Detect which cell encompasses the target text, then output its (x, y) center coordinate. 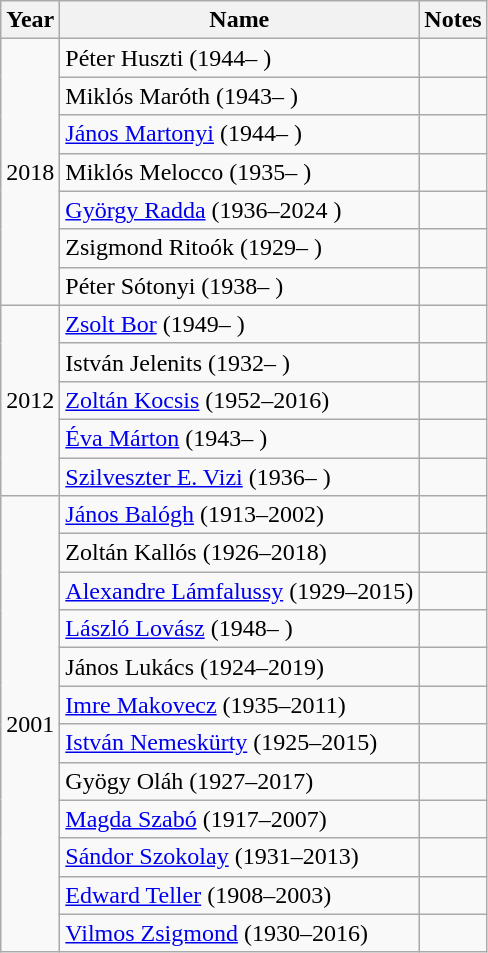
2001 (30, 724)
Vilmos Zsigmond (1930–2016) (240, 933)
Zsigmond Ritoók (1929– ) (240, 248)
János Martonyi (1944– ) (240, 134)
Miklós Maróth (1943– ) (240, 96)
Gyögy Oláh (1927–2017) (240, 781)
Éva Márton (1943– ) (240, 438)
Alexandre Lámfalussy (1929–2015) (240, 591)
Szilveszter E. Vizi (1936– ) (240, 477)
Imre Makovecz (1935–2011) (240, 705)
Magda Szabó (1917–2007) (240, 819)
Year (30, 20)
Edward Teller (1908–2003) (240, 895)
Miklós Melocco (1935– ) (240, 172)
Péter Huszti (1944– ) (240, 58)
László Lovász (1948– ) (240, 629)
János Balógh (1913–2002) (240, 515)
Péter Sótonyi (1938– ) (240, 286)
István Jelenits (1932– ) (240, 362)
Name (240, 20)
2012 (30, 400)
György Radda (1936–2024 ) (240, 210)
István Nemeskürty (1925–2015) (240, 743)
Zoltán Kocsis (1952–2016) (240, 400)
János Lukács (1924–2019) (240, 667)
Zsolt Bor (1949– ) (240, 324)
2018 (30, 172)
Sándor Szokolay (1931–2013) (240, 857)
Zoltán Kallós (1926–2018) (240, 553)
Notes (453, 20)
